Determine the [X, Y] coordinate at the center of the cell enclosing the given text.  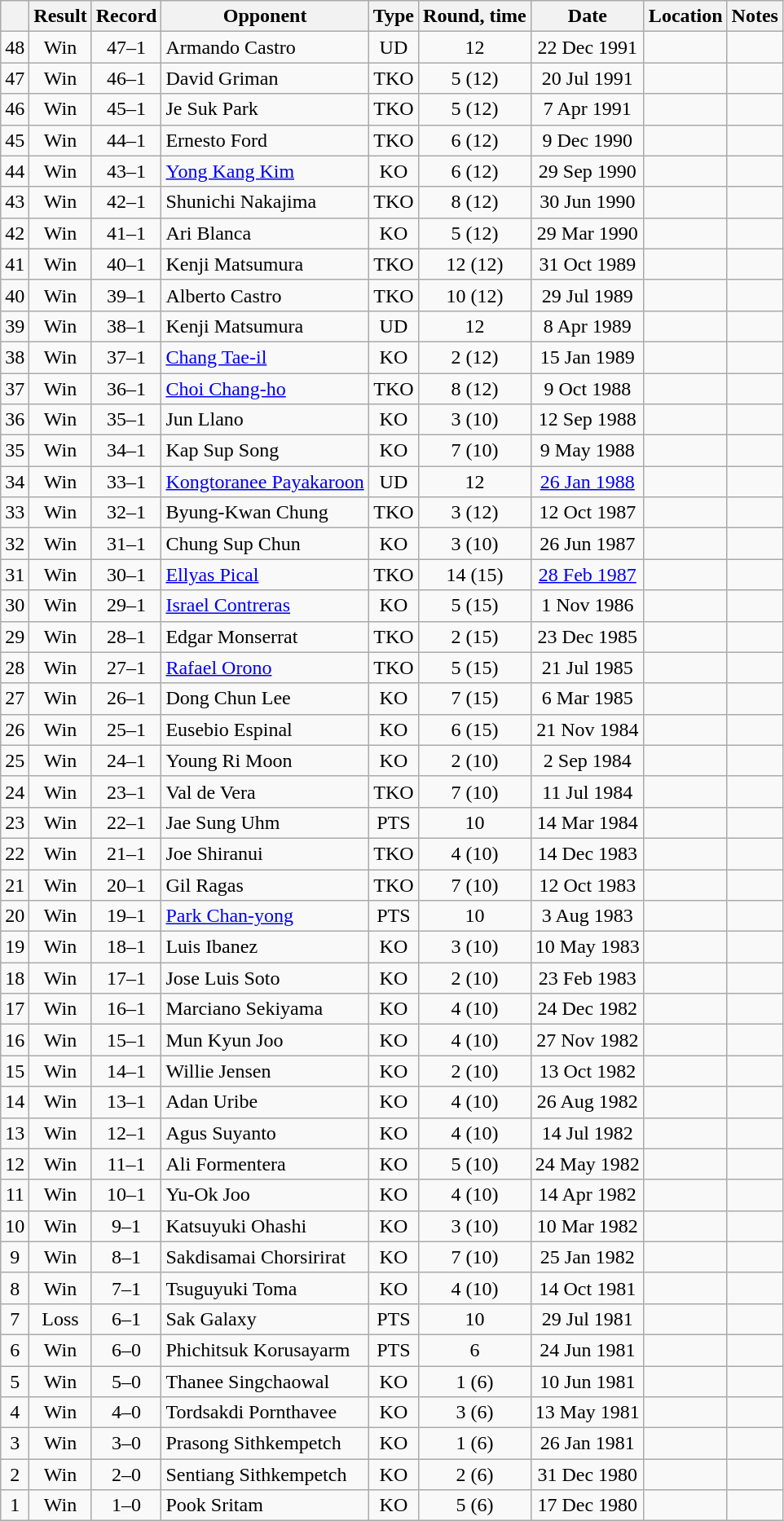
4 [15, 1413]
Armando Castro [265, 47]
39 [15, 326]
Mun Kyun Joo [265, 1040]
28 [15, 668]
47 [15, 78]
26 Aug 1982 [587, 1102]
Dong Chun Lee [265, 699]
3–0 [126, 1444]
19 [15, 947]
29 Jul 1981 [587, 1319]
22 [15, 853]
24 Jun 1981 [587, 1350]
10 Jun 1981 [587, 1382]
11 [15, 1195]
Choi Chang-ho [265, 389]
11–1 [126, 1164]
14 Dec 1983 [587, 853]
10–1 [126, 1195]
36–1 [126, 389]
7–1 [126, 1288]
16 [15, 1040]
24 May 1982 [587, 1164]
48 [15, 47]
36 [15, 420]
45 [15, 140]
17–1 [126, 978]
Joe Shiranui [265, 853]
19–1 [126, 916]
Je Suk Park [265, 109]
25 Jan 1982 [587, 1257]
38–1 [126, 326]
2–0 [126, 1475]
Jun Llano [265, 420]
5–0 [126, 1382]
Kap Sup Song [265, 451]
38 [15, 357]
24 Dec 1982 [587, 1009]
Rafael Orono [265, 668]
Date [587, 16]
Tordsakdi Pornthavee [265, 1413]
9–1 [126, 1226]
7 [15, 1319]
5 (10) [475, 1164]
Agus Suyanto [265, 1133]
13 [15, 1133]
Willie Jensen [265, 1071]
2 (15) [475, 637]
16–1 [126, 1009]
Loss [60, 1319]
Jose Luis Soto [265, 978]
35 [15, 451]
6 (15) [475, 730]
45–1 [126, 109]
10 May 1983 [587, 947]
25–1 [126, 730]
5 (6) [475, 1506]
13 Oct 1982 [587, 1071]
17 Dec 1980 [587, 1506]
26 [15, 730]
27 Nov 1982 [587, 1040]
32–1 [126, 513]
11 Jul 1984 [587, 791]
2 [15, 1475]
14 Mar 1984 [587, 822]
Record [126, 16]
41 [15, 264]
21–1 [126, 853]
9 [15, 1257]
6–0 [126, 1350]
30–1 [126, 575]
Kongtoranee Payakaroon [265, 482]
6–1 [126, 1319]
Sentiang Sithkempetch [265, 1475]
Yong Kang Kim [265, 171]
Luis Ibanez [265, 947]
23–1 [126, 791]
9 Oct 1988 [587, 389]
22–1 [126, 822]
Tsuguyuki Toma [265, 1288]
Type [393, 16]
21 Nov 1984 [587, 730]
6 Mar 1985 [587, 699]
29 Mar 1990 [587, 233]
34 [15, 482]
31 Dec 1980 [587, 1475]
20 Jul 1991 [587, 78]
2 (12) [475, 357]
22 Dec 1991 [587, 47]
41–1 [126, 233]
14 Oct 1981 [587, 1288]
30 Jun 1990 [587, 202]
46 [15, 109]
14 Apr 1982 [587, 1195]
23 Feb 1983 [587, 978]
7 Apr 1991 [587, 109]
Marciano Sekiyama [265, 1009]
28 Feb 1987 [587, 575]
Chung Sup Chun [265, 544]
29 Sep 1990 [587, 171]
12 Sep 1988 [587, 420]
30 [15, 606]
37–1 [126, 357]
3 [15, 1444]
Chang Tae-il [265, 357]
27 [15, 699]
Yu-Ok Joo [265, 1195]
20 [15, 916]
26–1 [126, 699]
2 Sep 1984 [587, 760]
Ari Blanca [265, 233]
1–0 [126, 1506]
34–1 [126, 451]
39–1 [126, 295]
40–1 [126, 264]
24 [15, 791]
Sakdisamai Chorsirirat [265, 1257]
Ali Formentera [265, 1164]
29 Jul 1989 [587, 295]
18 [15, 978]
31 Oct 1989 [587, 264]
Gil Ragas [265, 884]
26 Jan 1981 [587, 1444]
42 [15, 233]
14 [15, 1102]
15 [15, 1071]
David Griman [265, 78]
26 Jun 1987 [587, 544]
33–1 [126, 482]
31–1 [126, 544]
1 [15, 1506]
Phichitsuk Korusayarm [265, 1350]
Eusebio Espinal [265, 730]
24–1 [126, 760]
43 [15, 202]
Israel Contreras [265, 606]
17 [15, 1009]
15 Jan 1989 [587, 357]
37 [15, 389]
Opponent [265, 16]
26 Jan 1988 [587, 482]
Shunichi Nakajima [265, 202]
31 [15, 575]
Round, time [475, 16]
29 [15, 637]
12 Oct 1987 [587, 513]
Pook Sritam [265, 1506]
18–1 [126, 947]
29–1 [126, 606]
Sak Galaxy [265, 1319]
Location [685, 16]
15–1 [126, 1040]
3 Aug 1983 [587, 916]
12 (12) [475, 264]
8 [15, 1288]
Ellyas Pical [265, 575]
47–1 [126, 47]
27–1 [126, 668]
4–0 [126, 1413]
33 [15, 513]
23 Dec 1985 [587, 637]
3 (6) [475, 1413]
23 [15, 822]
14–1 [126, 1071]
7 (15) [475, 699]
5 [15, 1382]
Ernesto Ford [265, 140]
14 (15) [475, 575]
Adan Uribe [265, 1102]
28–1 [126, 637]
Alberto Castro [265, 295]
9 May 1988 [587, 451]
12 Oct 1983 [587, 884]
1 Nov 1986 [587, 606]
Edgar Monserrat [265, 637]
35–1 [126, 420]
9 Dec 1990 [587, 140]
10 (12) [475, 295]
46–1 [126, 78]
Thanee Singchaowal [265, 1382]
42–1 [126, 202]
3 (12) [475, 513]
Prasong Sithkempetch [265, 1444]
21 [15, 884]
14 Jul 1982 [587, 1133]
Park Chan-yong [265, 916]
32 [15, 544]
43–1 [126, 171]
Result [60, 16]
13 May 1981 [587, 1413]
12–1 [126, 1133]
8–1 [126, 1257]
Byung-Kwan Chung [265, 513]
13–1 [126, 1102]
40 [15, 295]
Young Ri Moon [265, 760]
2 (6) [475, 1475]
Val de Vera [265, 791]
Katsuyuki Ohashi [265, 1226]
25 [15, 760]
21 Jul 1985 [587, 668]
8 Apr 1989 [587, 326]
20–1 [126, 884]
Notes [755, 16]
44 [15, 171]
Jae Sung Uhm [265, 822]
10 Mar 1982 [587, 1226]
44–1 [126, 140]
